Return (x, y) of the center of cell containing provided text 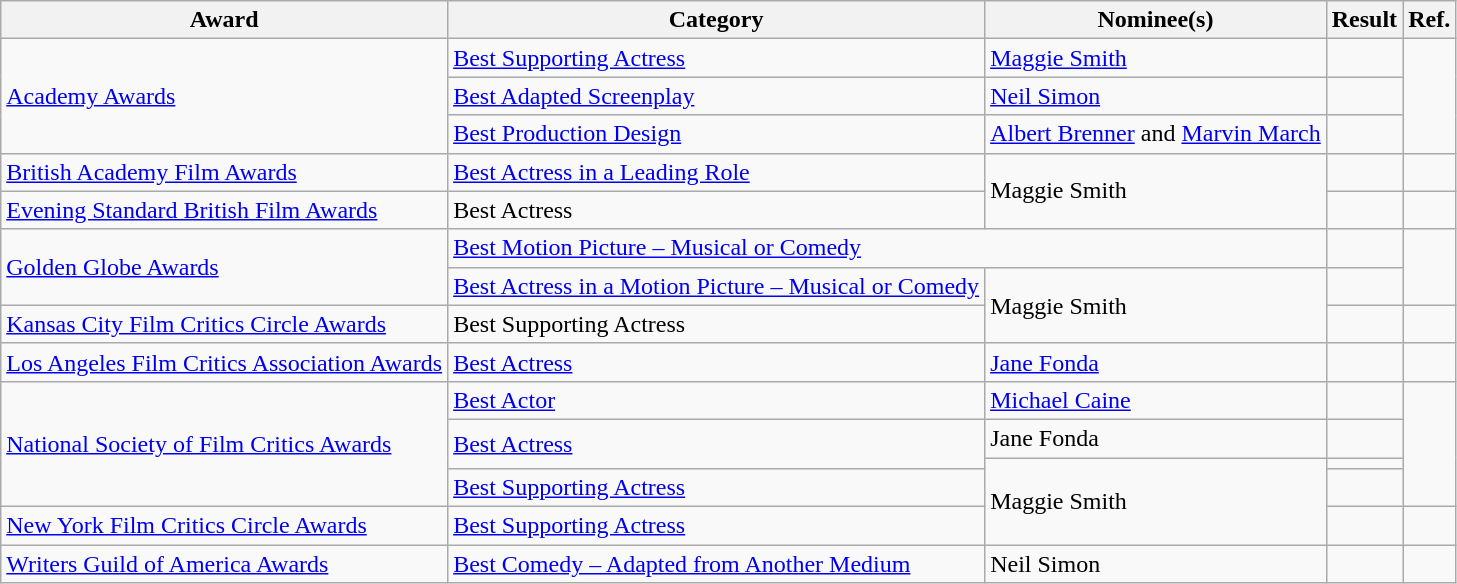
Golden Globe Awards (224, 267)
Writers Guild of America Awards (224, 564)
Best Motion Picture – Musical or Comedy (888, 248)
British Academy Film Awards (224, 172)
Result (1364, 20)
Albert Brenner and Marvin March (1156, 134)
Category (716, 20)
Best Actress in a Leading Role (716, 172)
New York Film Critics Circle Awards (224, 526)
Best Production Design (716, 134)
Best Actor (716, 400)
Michael Caine (1156, 400)
Kansas City Film Critics Circle Awards (224, 324)
Best Actress in a Motion Picture – Musical or Comedy (716, 286)
Best Adapted Screenplay (716, 96)
Los Angeles Film Critics Association Awards (224, 362)
Award (224, 20)
Ref. (1430, 20)
Best Comedy – Adapted from Another Medium (716, 564)
Nominee(s) (1156, 20)
National Society of Film Critics Awards (224, 444)
Evening Standard British Film Awards (224, 210)
Academy Awards (224, 96)
